Provide the (x, y) coordinate of the cell's center where the given text is located.  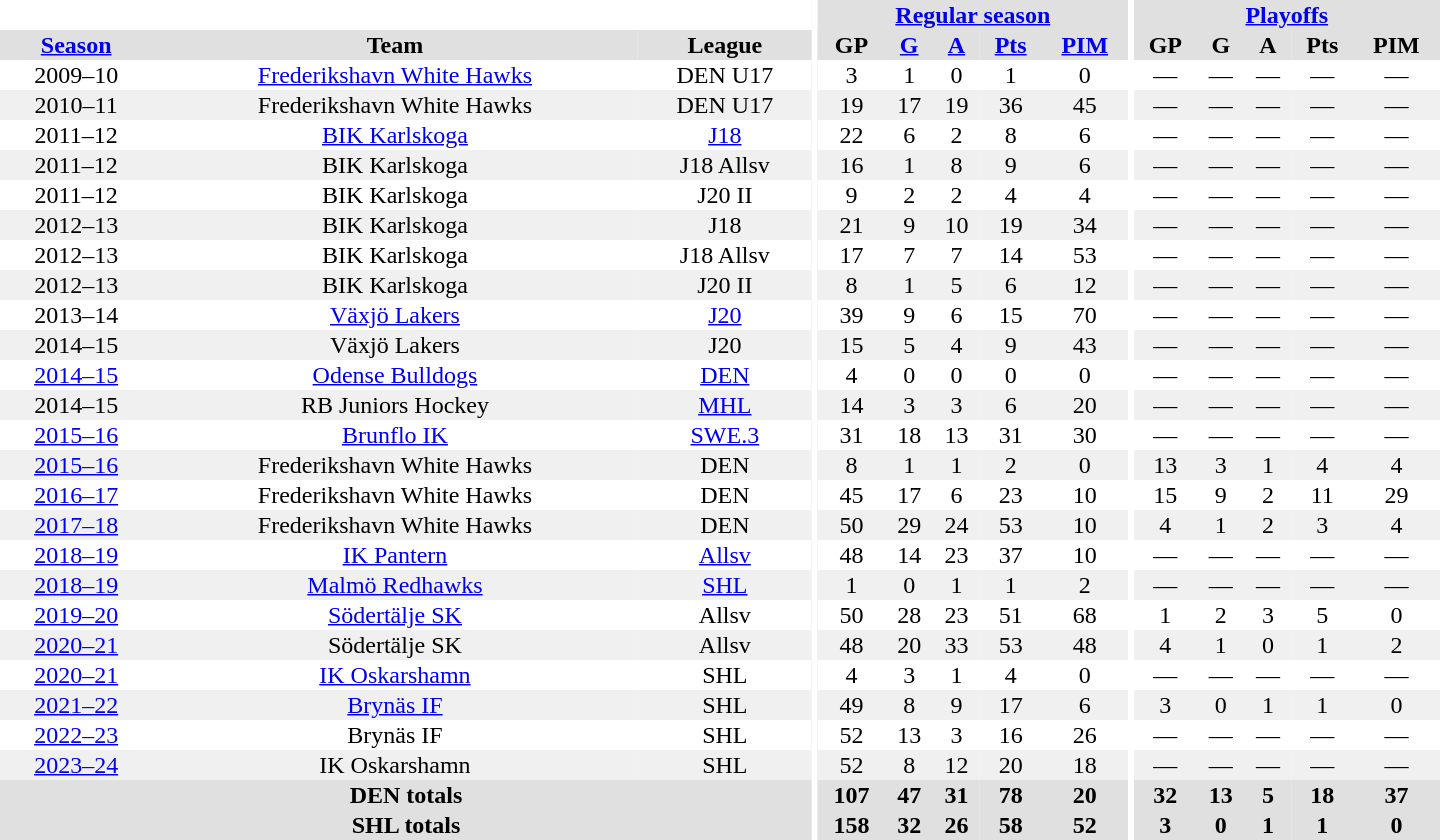
11 (1322, 495)
47 (910, 795)
70 (1084, 315)
Season (76, 45)
33 (956, 645)
158 (851, 825)
2013–14 (76, 315)
28 (910, 615)
2021–22 (76, 705)
Team (394, 45)
51 (1010, 615)
68 (1084, 615)
Odense Bulldogs (394, 375)
21 (851, 225)
Malmö Redhawks (394, 585)
SWE.3 (725, 435)
22 (851, 135)
IK Pantern (394, 555)
49 (851, 705)
2010–11 (76, 105)
Regular season (972, 15)
Brunflo IK (394, 435)
RB Juniors Hockey (394, 405)
78 (1010, 795)
2009–10 (76, 75)
DEN totals (406, 795)
MHL (725, 405)
Playoffs (1287, 15)
2017–18 (76, 525)
2022–23 (76, 735)
League (725, 45)
2023–24 (76, 765)
43 (1084, 345)
2019–20 (76, 615)
39 (851, 315)
34 (1084, 225)
30 (1084, 435)
24 (956, 525)
SHL totals (406, 825)
107 (851, 795)
36 (1010, 105)
2016–17 (76, 495)
58 (1010, 825)
